From the cell containing the given text, extract its center point as [X, Y] coordinate. 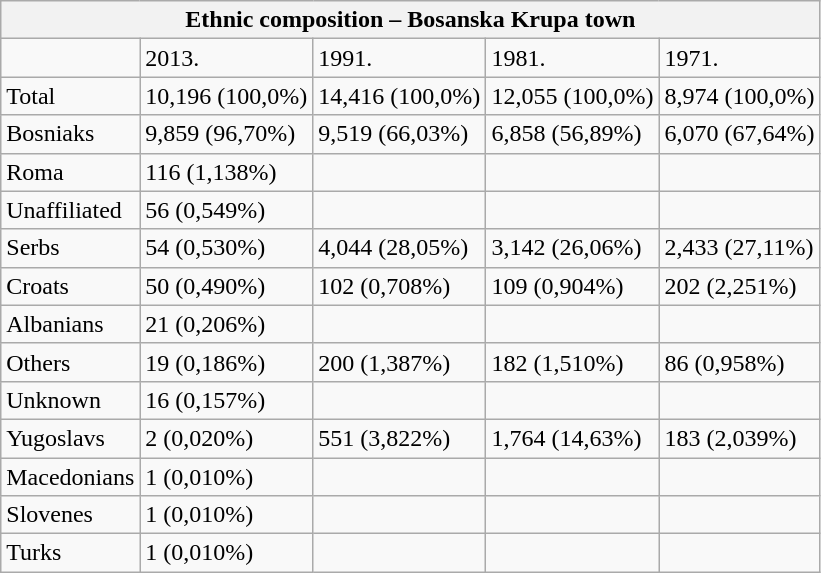
2013. [226, 58]
9,859 (96,70%) [226, 134]
2,433 (27,11%) [740, 248]
8,974 (100,0%) [740, 96]
182 (1,510%) [572, 362]
200 (1,387%) [400, 362]
Unknown [70, 400]
12,055 (100,0%) [572, 96]
3,142 (26,06%) [572, 248]
1991. [400, 58]
Ethnic composition – Bosanska Krupa town [410, 20]
109 (0,904%) [572, 286]
1971. [740, 58]
Total [70, 96]
54 (0,530%) [226, 248]
Croats [70, 286]
Yugoslavs [70, 438]
551 (3,822%) [400, 438]
Slovenes [70, 515]
1981. [572, 58]
Turks [70, 553]
50 (0,490%) [226, 286]
202 (2,251%) [740, 286]
19 (0,186%) [226, 362]
Bosniaks [70, 134]
1,764 (14,63%) [572, 438]
21 (0,206%) [226, 324]
9,519 (66,03%) [400, 134]
Roma [70, 172]
Others [70, 362]
14,416 (100,0%) [400, 96]
2 (0,020%) [226, 438]
Macedonians [70, 477]
116 (1,138%) [226, 172]
86 (0,958%) [740, 362]
6,858 (56,89%) [572, 134]
16 (0,157%) [226, 400]
183 (2,039%) [740, 438]
102 (0,708%) [400, 286]
6,070 (67,64%) [740, 134]
Albanians [70, 324]
4,044 (28,05%) [400, 248]
Serbs [70, 248]
10,196 (100,0%) [226, 96]
56 (0,549%) [226, 210]
Unaffiliated [70, 210]
